Identify which cell holds the provided text, then report its [X, Y] central coordinate. 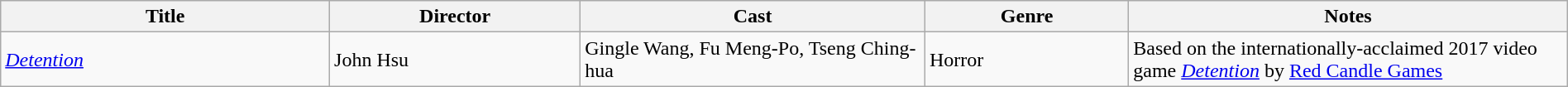
John Hsu [455, 60]
Based on the internationally-acclaimed 2017 video game Detention by Red Candle Games [1348, 60]
Gingle Wang, Fu Meng-Po, Tseng Ching-hua [753, 60]
Title [165, 17]
Detention [165, 60]
Horror [1026, 60]
Genre [1026, 17]
Cast [753, 17]
Director [455, 17]
Notes [1348, 17]
